For the text-containing cell, return its midpoint in (x, y) coordinate format. 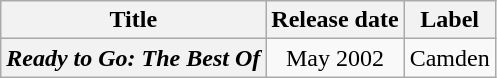
Title (134, 20)
Label (450, 20)
Camden (450, 58)
May 2002 (335, 58)
Ready to Go: The Best Of (134, 58)
Release date (335, 20)
